Output the [X, Y] coordinate of the center of the cell containing the given text.  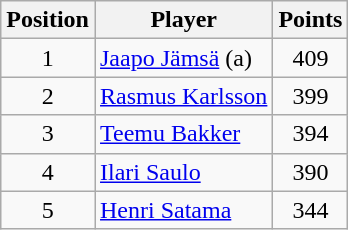
5 [48, 210]
394 [310, 134]
Henri Satama [183, 210]
1 [48, 58]
Position [48, 20]
2 [48, 96]
Teemu Bakker [183, 134]
Rasmus Karlsson [183, 96]
Player [183, 20]
409 [310, 58]
4 [48, 172]
Points [310, 20]
Ilari Saulo [183, 172]
399 [310, 96]
Jaapo Jämsä (a) [183, 58]
3 [48, 134]
344 [310, 210]
390 [310, 172]
